Return (X, Y) of the center of cell containing provided text 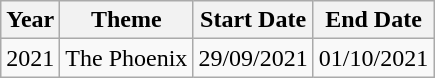
2021 (30, 58)
Year (30, 20)
End Date (373, 20)
29/09/2021 (253, 58)
Theme (126, 20)
01/10/2021 (373, 58)
The Phoenix (126, 58)
Start Date (253, 20)
